Detect which cell encompasses the target text, then output its [x, y] center coordinate. 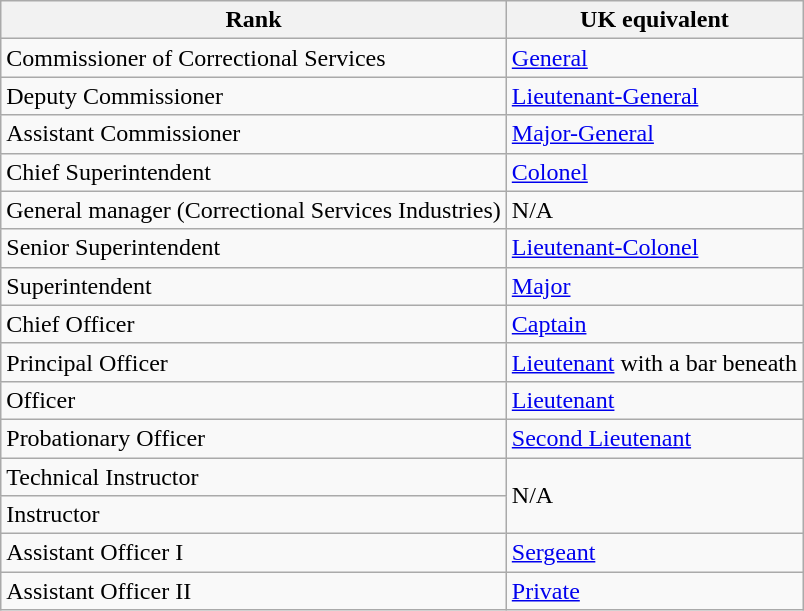
Deputy Commissioner [254, 96]
Probationary Officer [254, 438]
General [654, 58]
Rank [254, 20]
General manager (Correctional Services Industries) [254, 210]
Lieutenant-General [654, 96]
Technical Instructor [254, 477]
Second Lieutenant [654, 438]
Superintendent [254, 286]
Major [654, 286]
Assistant Officer I [254, 553]
Major-General [654, 134]
Principal Officer [254, 362]
Assistant Officer II [254, 591]
Colonel [654, 172]
Chief Superintendent [254, 172]
Officer [254, 400]
UK equivalent [654, 20]
Lieutenant with a bar beneath [654, 362]
Lieutenant [654, 400]
Lieutenant-Colonel [654, 248]
Instructor [254, 515]
Private [654, 591]
Chief Officer [254, 324]
Assistant Commissioner [254, 134]
Captain [654, 324]
Senior Superintendent [254, 248]
Sergeant [654, 553]
Commissioner of Correctional Services [254, 58]
